Return the (X, Y) coordinate for the center point of the cell that contains the specified text.  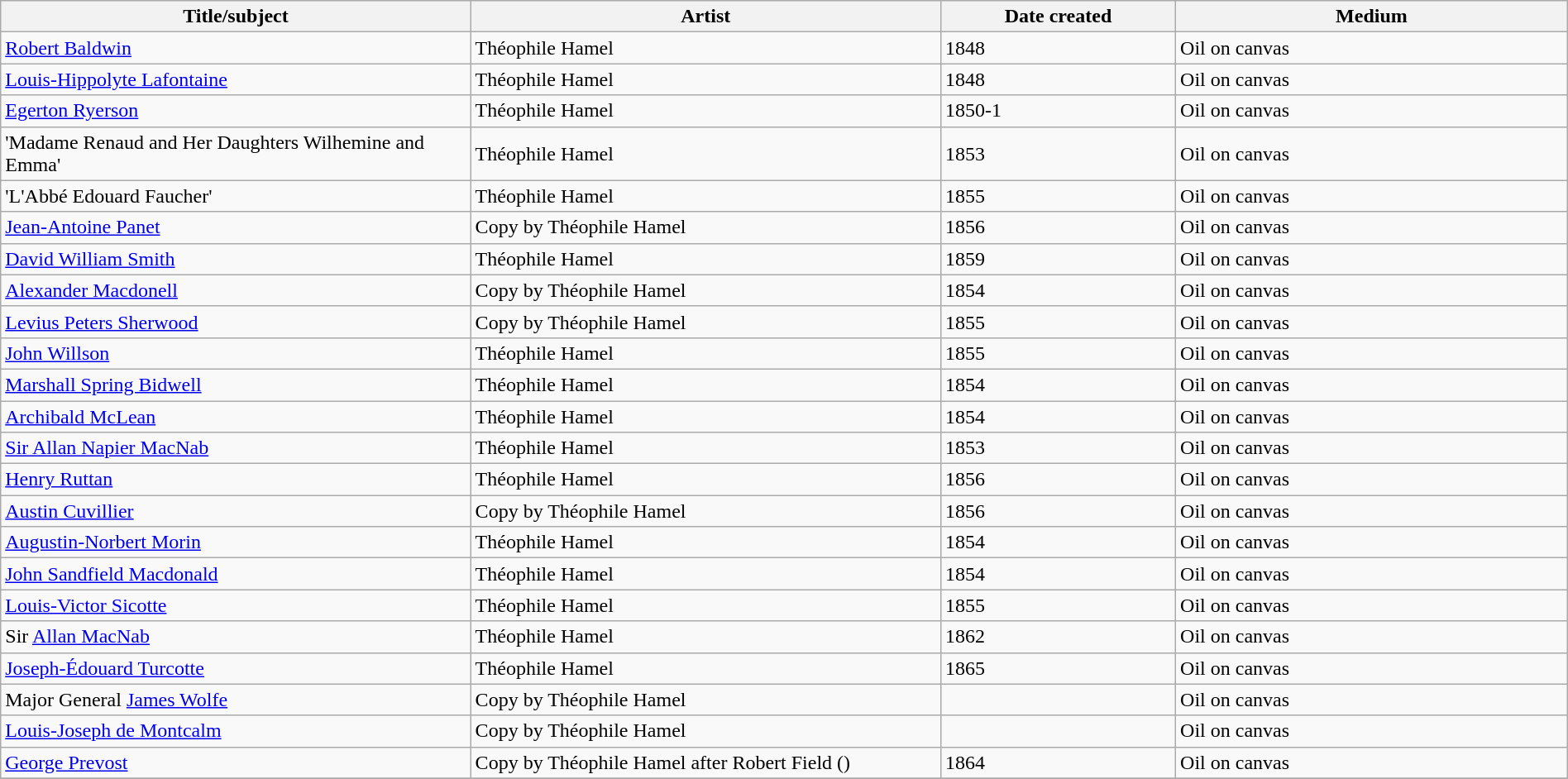
Date created (1058, 17)
Title/subject (236, 17)
'L'Abbé Edouard Faucher' (236, 196)
Alexander Macdonell (236, 290)
1859 (1058, 259)
Major General James Wolfe (236, 700)
Marshall Spring Bidwell (236, 385)
Joseph-Édouard Turcotte (236, 668)
Jean-Antoine Panet (236, 227)
Medium (1372, 17)
Archibald McLean (236, 416)
1864 (1058, 762)
1862 (1058, 637)
John Willson (236, 353)
John Sandfield Macdonald (236, 574)
David William Smith (236, 259)
Copy by Théophile Hamel after Robert Field () (705, 762)
George Prevost (236, 762)
Sir Allan Napier MacNab (236, 448)
Louis-Victor Sicotte (236, 605)
'Madame Renaud and Her Daughters Wilhemine and Emma' (236, 154)
Louis-Hippolyte Lafontaine (236, 79)
Henry Ruttan (236, 480)
Louis-Joseph de Montcalm (236, 731)
Austin Cuvillier (236, 511)
1850-1 (1058, 111)
Levius Peters Sherwood (236, 322)
Augustin-Norbert Morin (236, 542)
Robert Baldwin (236, 48)
1865 (1058, 668)
Artist (705, 17)
Sir Allan MacNab (236, 637)
Egerton Ryerson (236, 111)
